Extract the [x, y] coordinate from the center of the cell holding the provided text.  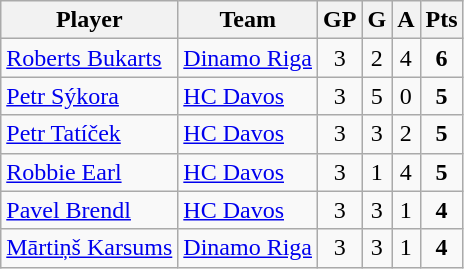
A [406, 20]
Pts [442, 20]
Team [248, 20]
Petr Sýkora [90, 96]
Player [90, 20]
G [377, 20]
Mārtiņš Karsums [90, 248]
Roberts Bukarts [90, 58]
Petr Tatíček [90, 134]
Pavel Brendl [90, 210]
6 [442, 58]
Robbie Earl [90, 172]
GP [340, 20]
0 [406, 96]
